Provide the (X, Y) coordinate of the cell's center where the given text is located.  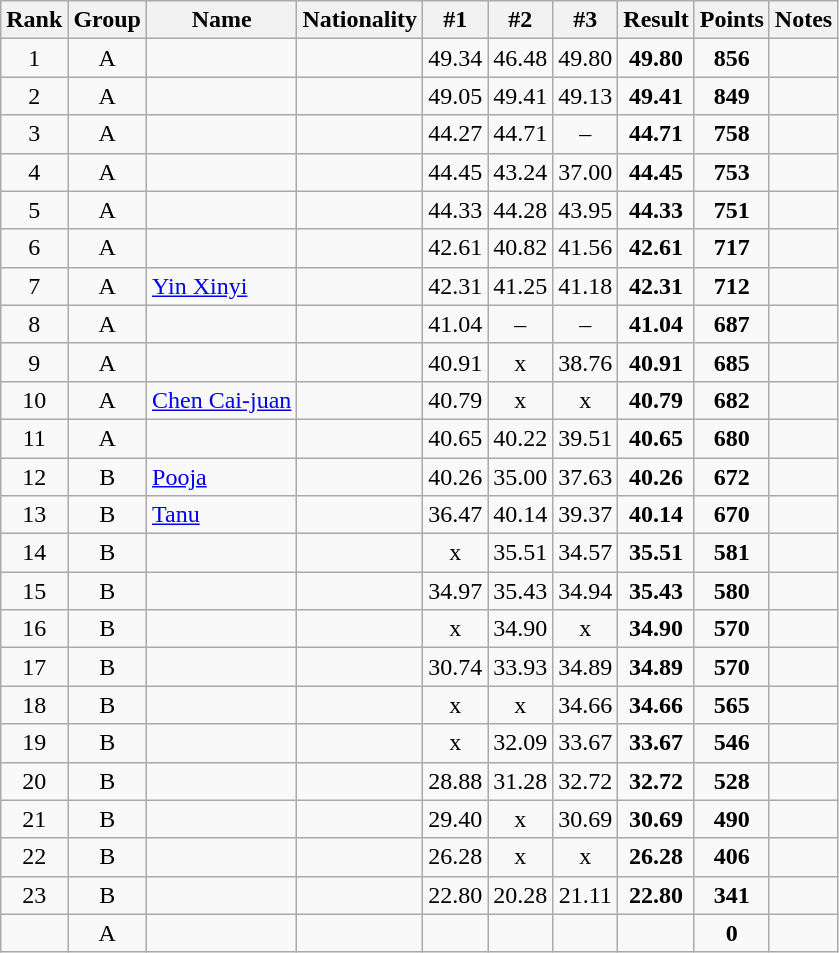
41.18 (586, 286)
29.40 (456, 819)
4 (34, 172)
Nationality (360, 20)
11 (34, 438)
39.51 (586, 438)
21 (34, 819)
21.11 (586, 895)
19 (34, 743)
31.28 (520, 781)
46.48 (520, 58)
16 (34, 629)
682 (732, 400)
20.28 (520, 895)
28.88 (456, 781)
Rank (34, 20)
22 (34, 857)
0 (732, 933)
23 (34, 895)
14 (34, 553)
712 (732, 286)
#3 (586, 20)
Result (656, 20)
13 (34, 515)
44.28 (520, 210)
32.09 (520, 743)
37.63 (586, 477)
7 (34, 286)
581 (732, 553)
856 (732, 58)
672 (732, 477)
685 (732, 362)
10 (34, 400)
41.25 (520, 286)
751 (732, 210)
687 (732, 324)
3 (34, 134)
670 (732, 515)
15 (34, 591)
9 (34, 362)
43.95 (586, 210)
40.82 (520, 248)
565 (732, 705)
Tanu (222, 515)
580 (732, 591)
Points (732, 20)
30.74 (456, 667)
Chen Cai-juan (222, 400)
44.27 (456, 134)
12 (34, 477)
34.57 (586, 553)
40.22 (520, 438)
38.76 (586, 362)
849 (732, 96)
49.13 (586, 96)
41.56 (586, 248)
341 (732, 895)
#2 (520, 20)
680 (732, 438)
8 (34, 324)
5 (34, 210)
49.05 (456, 96)
406 (732, 857)
1 (34, 58)
34.97 (456, 591)
49.34 (456, 58)
20 (34, 781)
Name (222, 20)
753 (732, 172)
17 (34, 667)
717 (732, 248)
490 (732, 819)
35.00 (520, 477)
546 (732, 743)
36.47 (456, 515)
34.94 (586, 591)
39.37 (586, 515)
#1 (456, 20)
2 (34, 96)
43.24 (520, 172)
37.00 (586, 172)
Group (108, 20)
18 (34, 705)
Yin Xinyi (222, 286)
Notes (803, 20)
6 (34, 248)
Pooja (222, 477)
33.93 (520, 667)
758 (732, 134)
528 (732, 781)
